Scan for the cell matching the given text and deliver its [X, Y] coordinate at center. 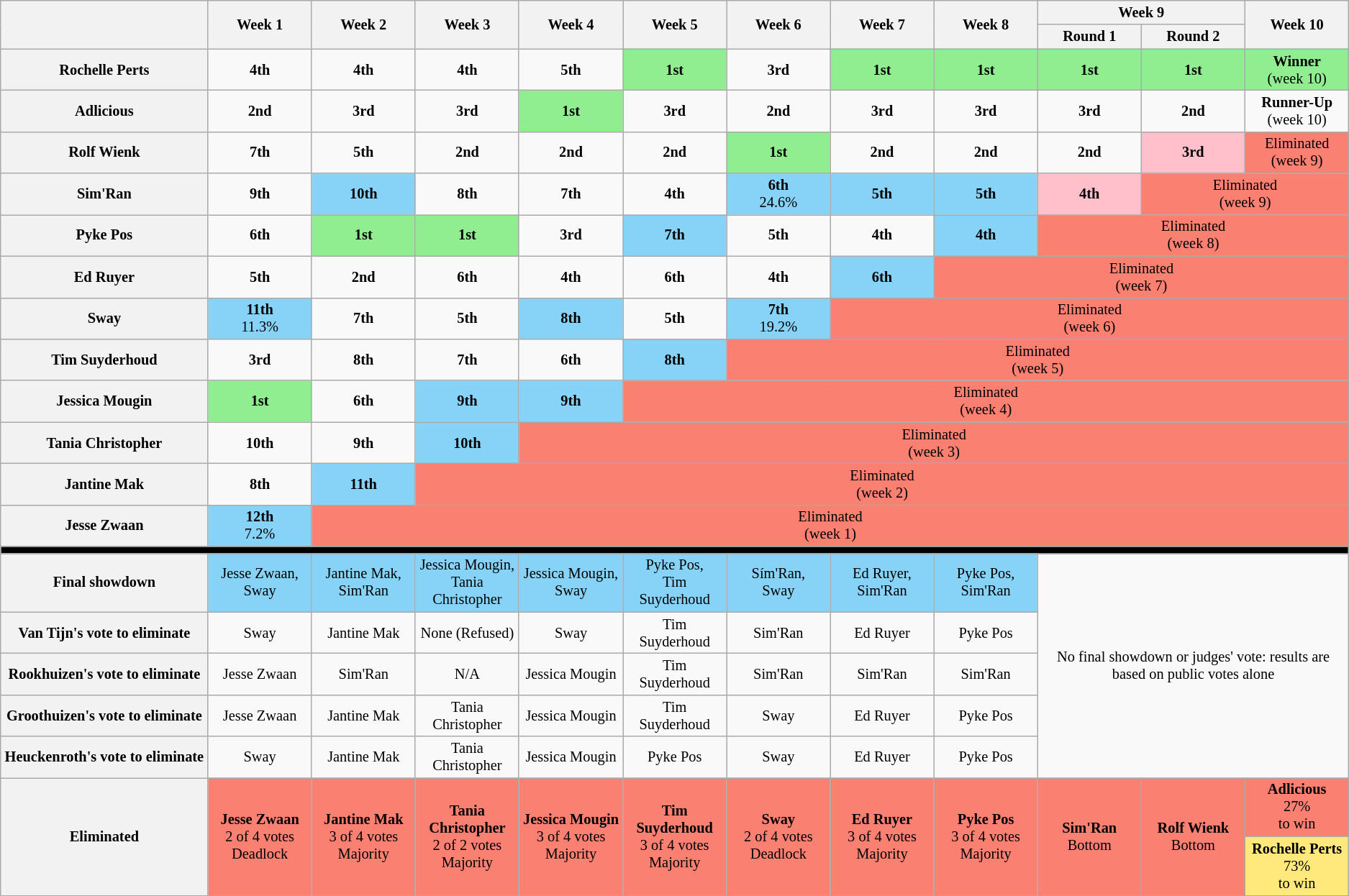
Ed Ruyer,Sim'Ran [882, 582]
11th [363, 484]
Sway2 of 4 votesDeadlock [778, 836]
Rookhuizen's vote to eliminate [104, 674]
7th19.2% [778, 319]
Jessica Mougin3 of 4 votesMajority [571, 836]
Week 3 [467, 24]
Rolf Wienk [104, 152]
Eliminated(week 2) [882, 484]
Jessica Mougin,Tania Christopher [467, 582]
Eliminated(week 6) [1089, 319]
12th7.2% [260, 526]
Round 2 [1193, 37]
Groothuizen's vote to eliminate [104, 716]
6th24.6% [778, 194]
Van Tijn's vote to eliminate [104, 633]
Final showdown [104, 582]
Rochelle Perts [104, 70]
Week 10 [1296, 24]
Eliminated(week 7) [1141, 277]
Adlicious [104, 111]
N/A [467, 674]
Pyke Pos,Sim'Ran [986, 582]
Week 6 [778, 24]
Winner(week 10) [1296, 70]
Tania Christopher2 of 2 votesMajority [467, 836]
Jesse Zwaan,Sway [260, 582]
Week 7 [882, 24]
Week 9 [1141, 12]
Eliminated(week 8) [1193, 235]
Runner-Up(week 10) [1296, 111]
Jesse Zwaan2 of 4 votesDeadlock [260, 836]
Eliminated(week 3) [934, 443]
Jantine Mak,Sim'Ran [363, 582]
Eliminated(week 1) [830, 526]
Rochelle Perts 73% to win [1296, 866]
Jantine Mak3 of 4 votesMajority [363, 836]
Adlicious 27% to win [1296, 807]
Pyke Pos,Tim Suyderhoud [675, 582]
Eliminated(week 5) [1037, 360]
Week 5 [675, 24]
Sím'Ran,Sway [778, 582]
Ed Ruyer3 of 4 votesMajority [882, 836]
Sim'RanBottom [1089, 836]
Week 2 [363, 24]
Heuckenroth's vote to eliminate [104, 757]
Week 8 [986, 24]
Round 1 [1089, 37]
11th11.3% [260, 319]
Week 4 [571, 24]
No final showdown or judges' vote: results are based on public votes alone [1193, 665]
Eliminated [104, 836]
Jessica Mougin,Sway [571, 582]
None (Refused) [467, 633]
Week 1 [260, 24]
Tim Suyderhoud3 of 4 votesMajority [675, 836]
Eliminated(week 4) [986, 401]
Rolf WienkBottom [1193, 836]
Pyke Pos3 of 4 votesMajority [986, 836]
